For the text-containing cell, return its midpoint in (X, Y) coordinate format. 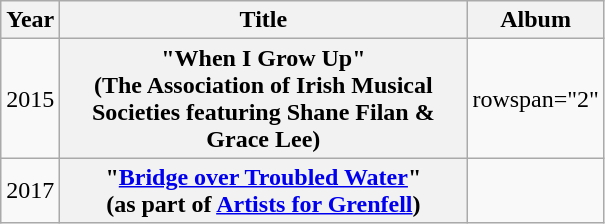
rowspan="2" (536, 98)
"Bridge over Troubled Water"(as part of Artists for Grenfell) (264, 190)
Year (30, 20)
Title (264, 20)
Album (536, 20)
"When I Grow Up"(The Association of Irish Musical Societies featuring Shane Filan & Grace Lee) (264, 98)
2017 (30, 190)
2015 (30, 98)
